Find where the given text appears and provide that cell's center as (X, Y) coordinate. 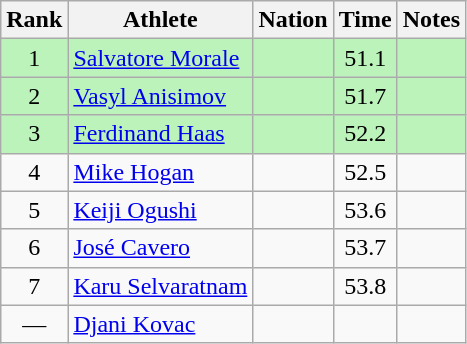
51.7 (365, 96)
52.2 (365, 134)
Mike Hogan (160, 172)
5 (34, 210)
3 (34, 134)
1 (34, 58)
7 (34, 286)
53.6 (365, 210)
52.5 (365, 172)
4 (34, 172)
José Cavero (160, 248)
Time (365, 20)
Ferdinand Haas (160, 134)
6 (34, 248)
Nation (293, 20)
Athlete (160, 20)
Salvatore Morale (160, 58)
53.8 (365, 286)
Keiji Ogushi (160, 210)
Notes (431, 20)
51.1 (365, 58)
Vasyl Anisimov (160, 96)
2 (34, 96)
— (34, 324)
Djani Kovac (160, 324)
Rank (34, 20)
53.7 (365, 248)
Karu Selvaratnam (160, 286)
